From the cell containing the given text, extract its center point as [x, y] coordinate. 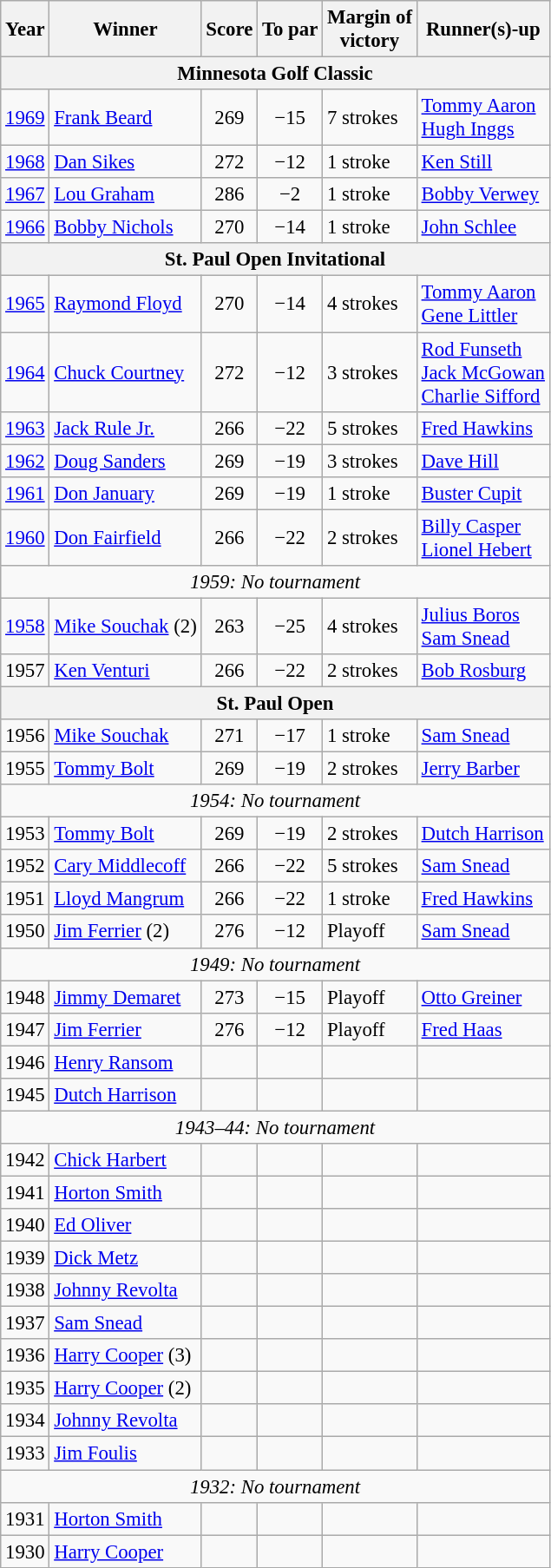
1932: No tournament [275, 1486]
1966 [25, 227]
Ed Oliver [125, 1225]
Bobby Nichols [125, 227]
Harry Cooper [125, 1552]
1962 [25, 461]
1931 [25, 1519]
1939 [25, 1258]
To par [290, 30]
Tommy Aaron Gene Littler [482, 304]
Raymond Floyd [125, 304]
1933 [25, 1453]
Mike Souchak (2) [125, 627]
1950 [25, 932]
Otto Greiner [482, 997]
Don January [125, 493]
Harry Cooper (2) [125, 1388]
Bob Rosburg [482, 671]
Fred Haas [482, 1029]
1934 [25, 1420]
1963 [25, 428]
Chick Harbert [125, 1160]
−17 [290, 736]
Harry Cooper (3) [125, 1355]
Winner [125, 30]
Runner(s)-up [482, 30]
1952 [25, 866]
1960 [25, 538]
Jack Rule Jr. [125, 428]
1949: No tournament [275, 964]
Tommy Aaron Hugh Inggs [482, 118]
1935 [25, 1388]
Jim Foulis [125, 1453]
1943–44: No tournament [275, 1127]
John Schlee [482, 227]
1964 [25, 372]
Buster Cupit [482, 493]
Year [25, 30]
Lloyd Mangrum [125, 899]
1937 [25, 1323]
Mike Souchak [125, 736]
Rod Funseth Jack McGowan Charlie Sifford [482, 372]
1967 [25, 194]
1948 [25, 997]
Dan Sikes [125, 162]
Jimmy Demaret [125, 997]
Minnesota Golf Classic [275, 74]
1956 [25, 736]
Jim Ferrier (2) [125, 932]
Billy Casper Lionel Hebert [482, 538]
Jerry Barber [482, 769]
1946 [25, 1062]
Bobby Verwey [482, 194]
1951 [25, 899]
1954: No tournament [275, 801]
Ken Still [482, 162]
St. Paul Open [275, 703]
1940 [25, 1225]
1965 [25, 304]
Dick Metz [125, 1258]
Score [229, 30]
Margin ofvictory [370, 30]
1936 [25, 1355]
1942 [25, 1160]
1930 [25, 1552]
St. Paul Open Invitational [275, 259]
286 [229, 194]
1945 [25, 1095]
Cary Middlecoff [125, 866]
Don Fairfield [125, 538]
273 [229, 997]
1957 [25, 671]
1961 [25, 493]
−2 [290, 194]
1958 [25, 627]
1969 [25, 118]
Jim Ferrier [125, 1029]
1968 [25, 162]
1941 [25, 1192]
1947 [25, 1029]
1959: No tournament [275, 582]
Lou Graham [125, 194]
Chuck Courtney [125, 372]
Dave Hill [482, 461]
Henry Ransom [125, 1062]
Doug Sanders [125, 461]
1938 [25, 1290]
Ken Venturi [125, 671]
1955 [25, 769]
1953 [25, 834]
7 strokes [370, 118]
263 [229, 627]
Frank Beard [125, 118]
271 [229, 736]
−25 [290, 627]
Julius Boros Sam Snead [482, 627]
